Provide the [X, Y] coordinate of the cell's center where the given text is located.  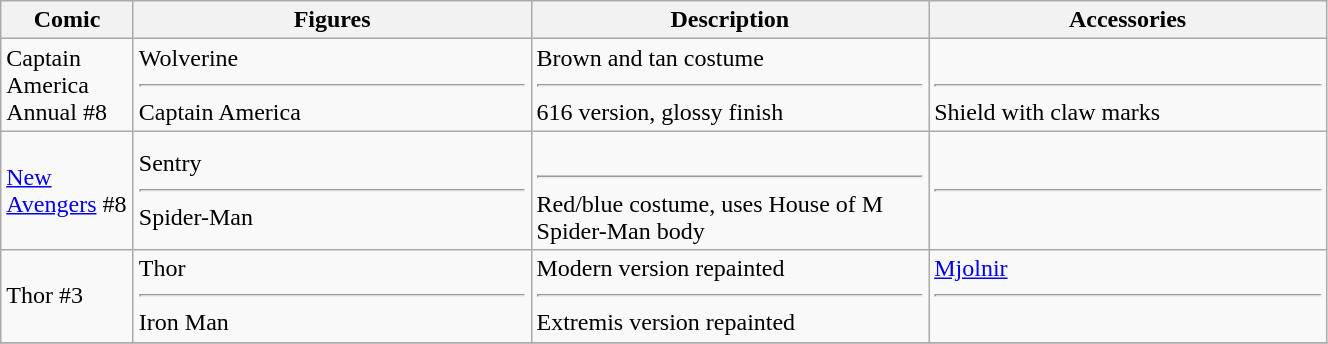
Mjolnir [1128, 296]
Comic [68, 20]
Thor #3 [68, 296]
Brown and tan costume616 version, glossy finish [730, 85]
SentrySpider-Man [332, 190]
Description [730, 20]
Captain America Annual #8 [68, 85]
WolverineCaptain America [332, 85]
Accessories [1128, 20]
Modern version repaintedExtremis version repainted [730, 296]
Shield with claw marks [1128, 85]
New Avengers #8 [68, 190]
ThorIron Man [332, 296]
Red/blue costume, uses House of M Spider-Man body [730, 190]
Figures [332, 20]
